From the cell containing the given text, extract its center point as [x, y] coordinate. 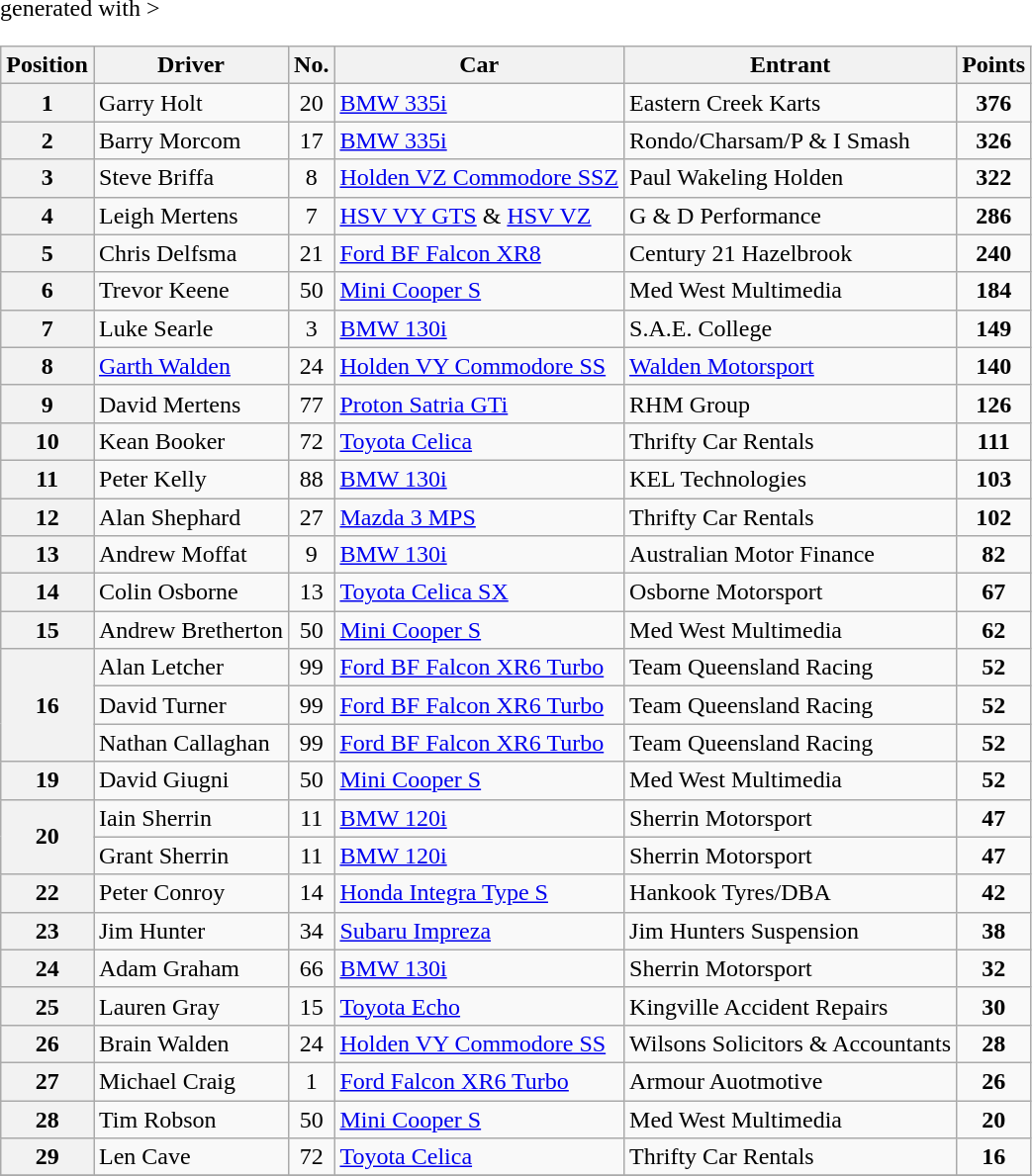
Nathan Callaghan [190, 743]
22 [47, 893]
126 [993, 404]
Peter Conroy [190, 893]
RHM Group [791, 404]
Hankook Tyres/DBA [791, 893]
240 [993, 253]
286 [993, 216]
Eastern Creek Karts [791, 103]
Ford BF Falcon XR8 [479, 253]
17 [312, 140]
Trevor Keene [190, 291]
Adam Graham [190, 968]
25 [47, 1006]
Toyota Echo [479, 1006]
82 [993, 555]
Andrew Moffat [190, 555]
32 [993, 968]
Luke Searle [190, 328]
66 [312, 968]
Position [47, 65]
No. [312, 65]
Walden Motorsport [791, 366]
G & D Performance [791, 216]
S.A.E. College [791, 328]
Subaru Impreza [479, 931]
Steve Briffa [190, 178]
Colin Osborne [190, 592]
David Turner [190, 705]
140 [993, 366]
6 [47, 291]
326 [993, 140]
Len Cave [190, 1157]
Ford Falcon XR6 Turbo [479, 1081]
38 [993, 931]
Barry Morcom [190, 140]
Australian Motor Finance [791, 555]
111 [993, 441]
Paul Wakeling Holden [791, 178]
Andrew Bretherton [190, 630]
David Mertens [190, 404]
KEL Technologies [791, 479]
12 [47, 517]
184 [993, 291]
Armour Auotmotive [791, 1081]
Osborne Motorsport [791, 592]
Alan Letcher [190, 668]
Michael Craig [190, 1081]
102 [993, 517]
Car [479, 65]
Proton Satria GTi [479, 404]
Kingville Accident Repairs [791, 1006]
Chris Delfsma [190, 253]
34 [312, 931]
Garth Walden [190, 366]
5 [47, 253]
4 [47, 216]
Jim Hunter [190, 931]
29 [47, 1157]
376 [993, 103]
Century 21 Hazelbrook [791, 253]
42 [993, 893]
19 [47, 780]
Points [993, 65]
322 [993, 178]
Wilsons Solicitors & Accountants [791, 1043]
Peter Kelly [190, 479]
103 [993, 479]
HSV VY GTS & HSV VZ [479, 216]
Jim Hunters Suspension [791, 931]
Alan Shephard [190, 517]
Tim Robson [190, 1119]
23 [47, 931]
Brain Walden [190, 1043]
Entrant [791, 65]
Holden VZ Commodore SSZ [479, 178]
67 [993, 592]
77 [312, 404]
Iain Sherrin [190, 818]
2 [47, 140]
Honda Integra Type S [479, 893]
David Giugni [190, 780]
88 [312, 479]
Rondo/Charsam/P & I Smash [791, 140]
Grant Sherrin [190, 856]
62 [993, 630]
21 [312, 253]
Kean Booker [190, 441]
Garry Holt [190, 103]
30 [993, 1006]
10 [47, 441]
Driver [190, 65]
Mazda 3 MPS [479, 517]
Leigh Mertens [190, 216]
149 [993, 328]
Lauren Gray [190, 1006]
Toyota Celica SX [479, 592]
